Extract the (x, y) coordinate from the center of the cell holding the provided text.  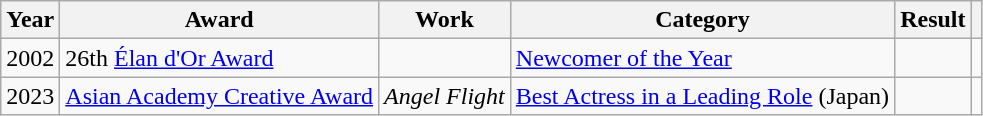
Angel Flight (445, 96)
2023 (30, 96)
Newcomer of the Year (702, 58)
2002 (30, 58)
Result (933, 20)
Award (220, 20)
Category (702, 20)
Work (445, 20)
Asian Academy Creative Award (220, 96)
Year (30, 20)
Best Actress in a Leading Role (Japan) (702, 96)
26th Élan d'Or Award (220, 58)
